Search for the cell housing the specified text and yield its [x, y] center coordinate. 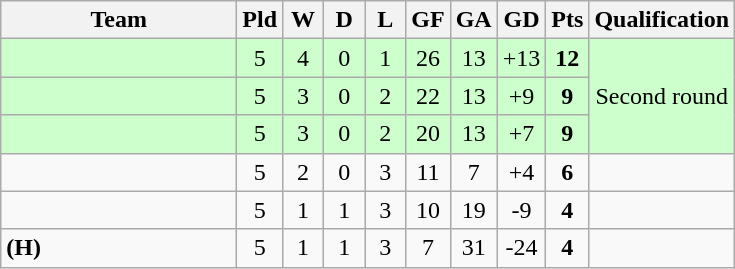
31 [474, 248]
-24 [522, 248]
L [386, 20]
6 [568, 172]
+9 [522, 96]
+4 [522, 172]
+13 [522, 58]
GD [522, 20]
GA [474, 20]
Second round [662, 96]
GF [428, 20]
W [304, 20]
Qualification [662, 20]
19 [474, 210]
26 [428, 58]
Pts [568, 20]
D [344, 20]
22 [428, 96]
(H) [119, 248]
Pld [260, 20]
12 [568, 58]
11 [428, 172]
Team [119, 20]
+7 [522, 134]
10 [428, 210]
-9 [522, 210]
20 [428, 134]
